Output the (X, Y) coordinate of the center of the cell containing the given text.  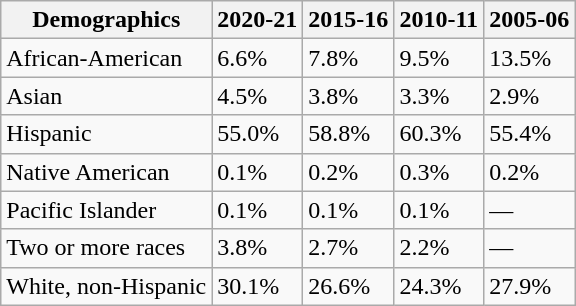
Native American (106, 172)
30.1% (258, 286)
2015-16 (348, 20)
3.3% (439, 96)
60.3% (439, 134)
13.5% (530, 58)
2.9% (530, 96)
9.5% (439, 58)
55.0% (258, 134)
2.2% (439, 248)
6.6% (258, 58)
Demographics (106, 20)
24.3% (439, 286)
2.7% (348, 248)
7.8% (348, 58)
2005-06 (530, 20)
White, non-Hispanic (106, 286)
Two or more races (106, 248)
2010-11 (439, 20)
58.8% (348, 134)
0.3% (439, 172)
Asian (106, 96)
4.5% (258, 96)
2020-21 (258, 20)
Hispanic (106, 134)
African-American (106, 58)
27.9% (530, 286)
26.6% (348, 286)
55.4% (530, 134)
Pacific Islander (106, 210)
